Output the [X, Y] coordinate of the center of the cell containing the given text.  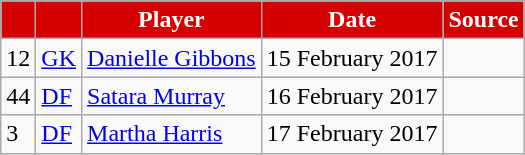
17 February 2017 [352, 134]
Player [172, 20]
GK [59, 58]
Satara Murray [172, 96]
Date [352, 20]
16 February 2017 [352, 96]
3 [18, 134]
15 February 2017 [352, 58]
Martha Harris [172, 134]
Danielle Gibbons [172, 58]
44 [18, 96]
12 [18, 58]
Source [484, 20]
